Output the (x, y) coordinate of the center of the cell containing the given text.  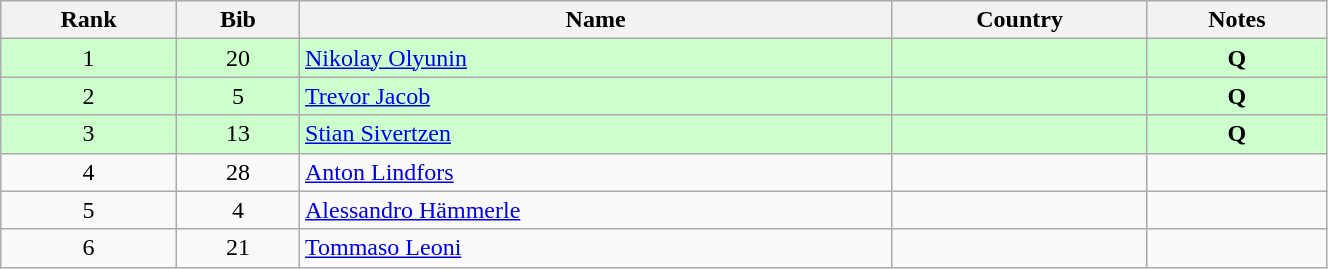
1 (89, 58)
Anton Lindfors (596, 172)
13 (238, 134)
6 (89, 248)
Nikolay Olyunin (596, 58)
3 (89, 134)
Country (1020, 20)
2 (89, 96)
Bib (238, 20)
Stian Sivertzen (596, 134)
28 (238, 172)
21 (238, 248)
Notes (1236, 20)
Trevor Jacob (596, 96)
Tommaso Leoni (596, 248)
Name (596, 20)
Rank (89, 20)
Alessandro Hämmerle (596, 210)
20 (238, 58)
